Determine the [X, Y] coordinate at the center of the cell enclosing the given text.  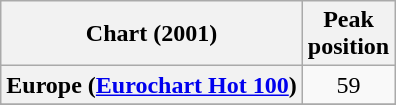
Peakposition [348, 34]
59 [348, 85]
Chart (2001) [152, 34]
Europe (Eurochart Hot 100) [152, 85]
